Provide the (x, y) coordinate of the cell's center where the given text is located.  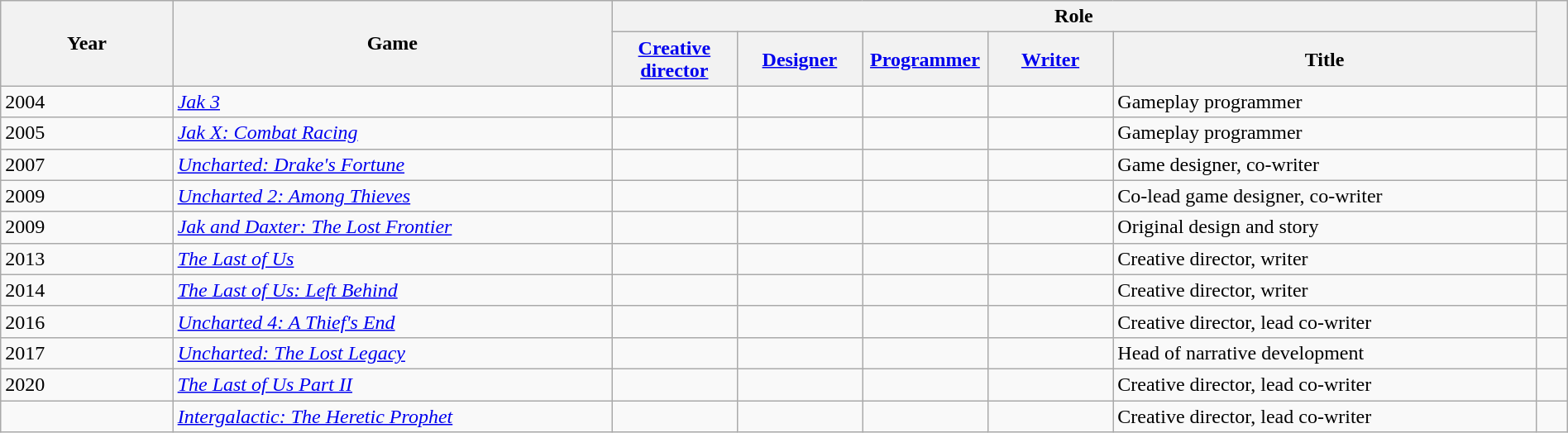
Original design and story (1325, 227)
Jak 3 (392, 102)
Head of narrative development (1325, 353)
2005 (87, 133)
Game designer, co-writer (1325, 164)
The Last of Us Part II (392, 384)
The Last of Us: Left Behind (392, 290)
2014 (87, 290)
Jak X: Combat Racing (392, 133)
2020 (87, 384)
Intergalactic: The Heretic Prophet (392, 416)
2007 (87, 164)
Game (392, 43)
2017 (87, 353)
Jak and Daxter: The Lost Frontier (392, 227)
Co-lead game designer, co-writer (1325, 196)
Uncharted: The Lost Legacy (392, 353)
2004 (87, 102)
Programmer (925, 59)
Uncharted: Drake's Fortune (392, 164)
Uncharted 4: A Thief's End (392, 321)
Year (87, 43)
2016 (87, 321)
Creative director (675, 59)
Role (1074, 17)
Title (1325, 59)
Designer (800, 59)
2013 (87, 259)
Writer (1050, 59)
The Last of Us (392, 259)
Uncharted 2: Among Thieves (392, 196)
